Output the [x, y] coordinate of the center of the cell containing the given text.  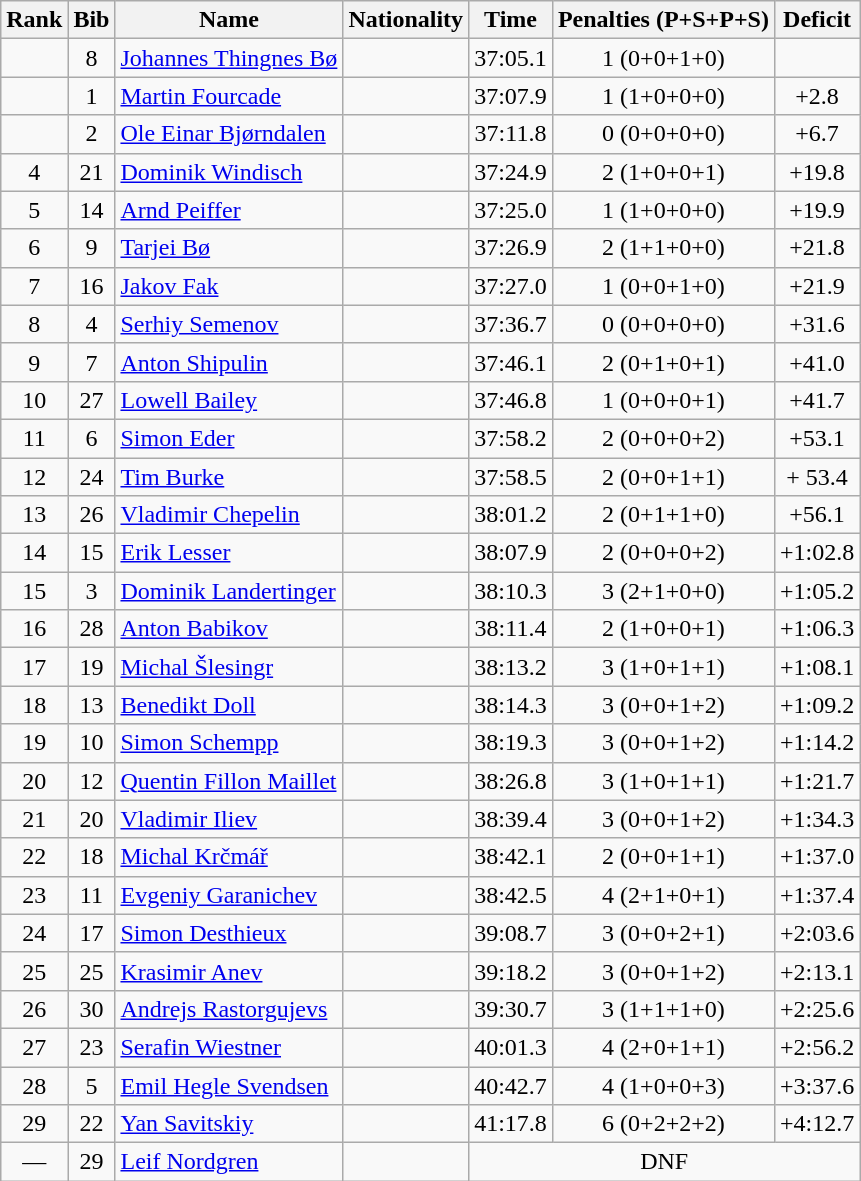
Lowell Bailey [229, 400]
Time [511, 20]
+1:05.2 [816, 591]
Tim Burke [229, 477]
Yan Savitskiy [229, 1124]
Leif Nordgren [229, 1162]
38:19.3 [511, 743]
+1:34.3 [816, 819]
38:42.1 [511, 857]
Arnd Peiffer [229, 210]
38:39.4 [511, 819]
2 (0+1+0+1) [663, 362]
Emil Hegle Svendsen [229, 1085]
Krasimir Anev [229, 971]
Simon Desthieux [229, 933]
Ole Einar Bjørndalen [229, 134]
Evgeniy Garanichev [229, 895]
Tarjei Bø [229, 248]
37:36.7 [511, 324]
2 (0+1+1+0) [663, 515]
Penalties (P+S+P+S) [663, 20]
37:46.8 [511, 400]
+41.0 [816, 362]
DNF [664, 1162]
3 (2+1+0+0) [663, 591]
6 (0+2+2+2) [663, 1124]
4 (1+0+0+3) [663, 1085]
38:01.2 [511, 515]
Rank [34, 20]
38:11.4 [511, 629]
Name [229, 20]
Andrejs Rastorgujevs [229, 1009]
+1:37.4 [816, 895]
38:07.9 [511, 553]
Vladimir Chepelin [229, 515]
Martin Fourcade [229, 96]
37:24.9 [511, 172]
+19.9 [816, 210]
Bib [92, 20]
+41.7 [816, 400]
Simon Schempp [229, 743]
Michal Krčmář [229, 857]
Serafin Wiestner [229, 1047]
+2:56.2 [816, 1047]
37:27.0 [511, 286]
Anton Shipulin [229, 362]
2 (1+1+0+0) [663, 248]
4 (2+1+0+1) [663, 895]
— [34, 1162]
Deficit [816, 20]
+21.9 [816, 286]
Vladimir Iliev [229, 819]
Simon Eder [229, 438]
3 (0+0+2+1) [663, 933]
1 (0+0+0+1) [663, 400]
1 [92, 96]
41:17.8 [511, 1124]
38:10.3 [511, 591]
+ 53.4 [816, 477]
+19.8 [816, 172]
+56.1 [816, 515]
37:26.9 [511, 248]
37:25.0 [511, 210]
Erik Lesser [229, 553]
Nationality [406, 20]
+3:37.6 [816, 1085]
2 [92, 134]
38:26.8 [511, 781]
+1:09.2 [816, 705]
Dominik Windisch [229, 172]
4 (2+0+1+1) [663, 1047]
38:42.5 [511, 895]
Quentin Fillon Maillet [229, 781]
+1:08.1 [816, 667]
Benedikt Doll [229, 705]
+1:02.8 [816, 553]
40:01.3 [511, 1047]
37:58.5 [511, 477]
+2:03.6 [816, 933]
+6.7 [816, 134]
Dominik Landertinger [229, 591]
+53.1 [816, 438]
Serhiy Semenov [229, 324]
+21.8 [816, 248]
+1:21.7 [816, 781]
+1:37.0 [816, 857]
+2:25.6 [816, 1009]
Johannes Thingnes Bø [229, 58]
+1:06.3 [816, 629]
39:30.7 [511, 1009]
+1:14.2 [816, 743]
38:14.3 [511, 705]
37:58.2 [511, 438]
37:46.1 [511, 362]
30 [92, 1009]
37:05.1 [511, 58]
38:13.2 [511, 667]
Anton Babikov [229, 629]
Jakov Fak [229, 286]
Michal Šlesingr [229, 667]
39:08.7 [511, 933]
+4:12.7 [816, 1124]
3 [92, 591]
37:11.8 [511, 134]
+2.8 [816, 96]
+2:13.1 [816, 971]
37:07.9 [511, 96]
+31.6 [816, 324]
40:42.7 [511, 1085]
39:18.2 [511, 971]
3 (1+1+1+0) [663, 1009]
